Return (X, Y) of the center of cell containing provided text 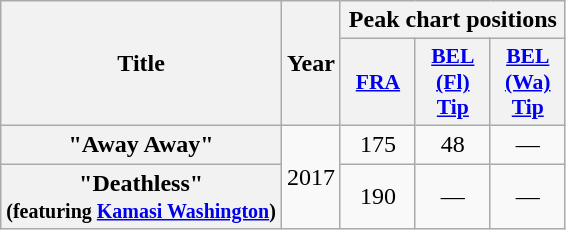
FRA (378, 82)
Title (142, 64)
Year (310, 64)
"Deathless"(featuring Kamasi Washington) (142, 196)
175 (378, 144)
2017 (310, 176)
BEL (Wa)Tip (528, 82)
Peak chart positions (452, 20)
48 (452, 144)
BEL (Fl)Tip (452, 82)
190 (378, 196)
"Away Away" (142, 144)
